Extract the (x, y) coordinate from the center of the cell holding the provided text.  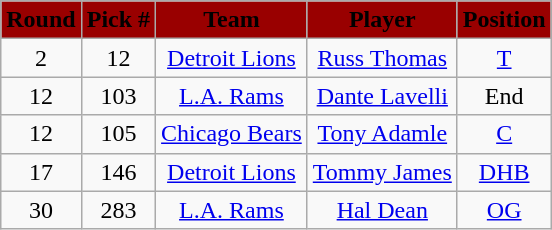
Position (504, 20)
17 (41, 172)
Chicago Bears (232, 134)
Team (232, 20)
Player (382, 20)
283 (118, 210)
Tony Adamle (382, 134)
Russ Thomas (382, 58)
2 (41, 58)
Dante Lavelli (382, 96)
105 (118, 134)
103 (118, 96)
Round (41, 20)
Pick # (118, 20)
30 (41, 210)
C (504, 134)
OG (504, 210)
T (504, 58)
146 (118, 172)
End (504, 96)
Hal Dean (382, 210)
Tommy James (382, 172)
DHB (504, 172)
